Detect which cell encompasses the target text, then output its [x, y] center coordinate. 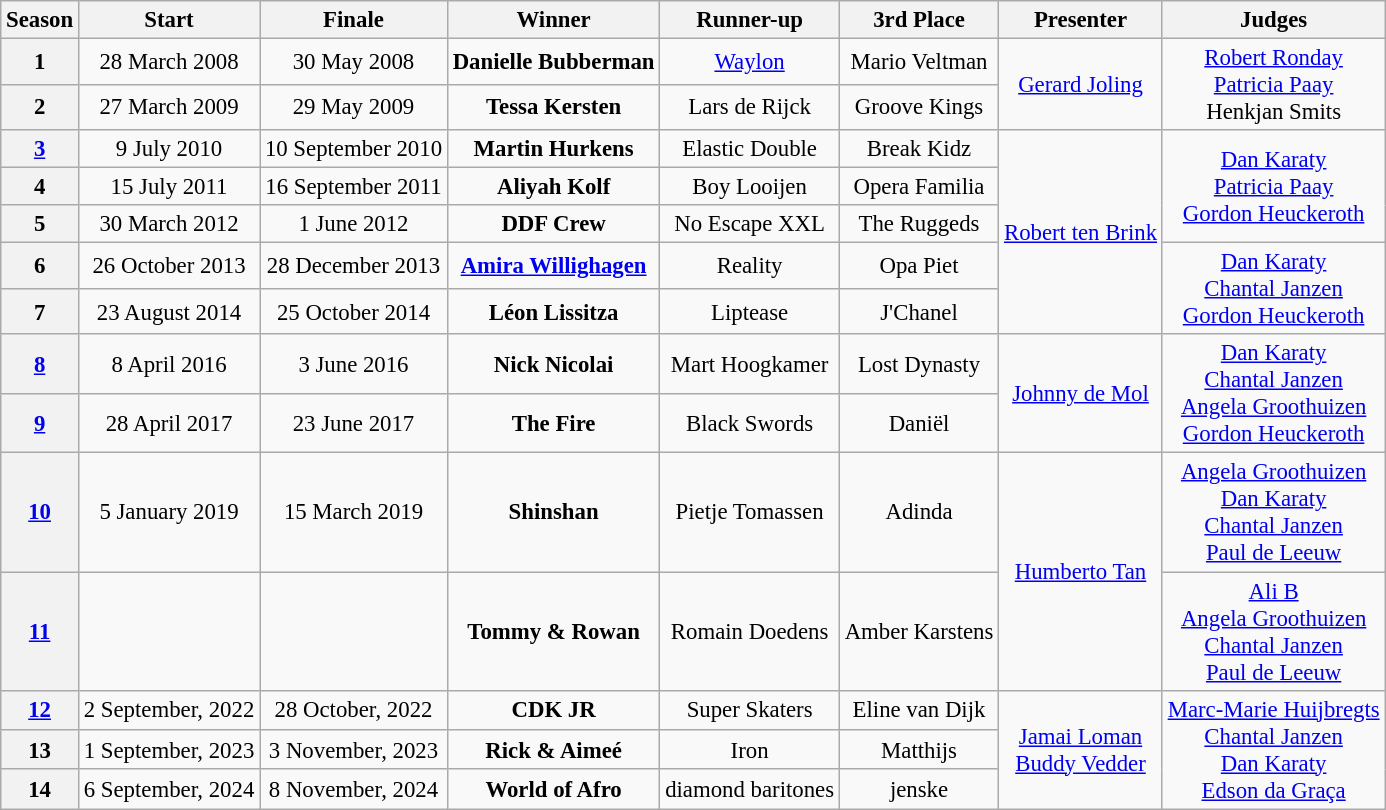
Boy Looijen [750, 187]
3rd Place [918, 20]
Super Skaters [750, 710]
World of Afro [553, 789]
Marc-Marie HuijbregtsChantal JanzenDan KaratyEdson da Graça [1274, 750]
Dan KaratyChantal JanzenGordon Heuckeroth [1274, 289]
30 May 2008 [354, 62]
Lars de Rijck [750, 107]
5 [40, 224]
15 March 2019 [354, 512]
Judges [1274, 20]
2 September, 2022 [168, 710]
5 January 2019 [168, 512]
Liptease [750, 312]
6 [40, 266]
6 September, 2024 [168, 789]
Robert ten Brink [1081, 232]
Léon Lissitza [553, 312]
Humberto Tan [1081, 572]
3 June 2016 [354, 364]
Winner [553, 20]
Presenter [1081, 20]
Iron [750, 750]
3 [40, 149]
7 [40, 312]
Finale [354, 20]
3 November, 2023 [354, 750]
Romain Doedens [750, 632]
Start [168, 20]
Waylon [750, 62]
Season [40, 20]
Martin Hurkens [553, 149]
Dan KaratyPatricia PaayGordon Heuckeroth [1274, 186]
26 October 2013 [168, 266]
28 March 2008 [168, 62]
13 [40, 750]
Pietje Tomassen [750, 512]
Jamai LomanBuddy Vedder [1081, 750]
1 September, 2023 [168, 750]
8 November, 2024 [354, 789]
8 [40, 364]
Robert RondayPatricia PaayHenkjan Smits [1274, 85]
14 [40, 789]
Mart Hoogkamer [750, 364]
diamond baritones [750, 789]
Break Kidz [918, 149]
Elastic Double [750, 149]
Matthijs [918, 750]
The Fire [553, 424]
30 March 2012 [168, 224]
9 [40, 424]
Dan KaratyChantal JanzenAngela Groothuizen Gordon Heuckeroth [1274, 394]
Groove Kings [918, 107]
The Ruggeds [918, 224]
Ali BAngela GroothuizenChantal JanzenPaul de Leeuw [1274, 632]
29 May 2009 [354, 107]
Mario Veltman [918, 62]
Danielle Bubberman [553, 62]
2 [40, 107]
Eline van Dijk [918, 710]
Aliyah Kolf [553, 187]
DDF Crew [553, 224]
Black Swords [750, 424]
Tessa Kersten [553, 107]
Gerard Joling [1081, 85]
11 [40, 632]
10 [40, 512]
Tommy & Rowan [553, 632]
25 October 2014 [354, 312]
23 June 2017 [354, 424]
28 December 2013 [354, 266]
Opa Piet [918, 266]
Adinda [918, 512]
jenske [918, 789]
23 August 2014 [168, 312]
15 July 2011 [168, 187]
16 September 2011 [354, 187]
Amber Karstens [918, 632]
Angela GroothuizenDan KaratyChantal JanzenPaul de Leeuw [1274, 512]
J'Chanel [918, 312]
27 March 2009 [168, 107]
28 April 2017 [168, 424]
12 [40, 710]
Johnny de Mol [1081, 394]
4 [40, 187]
10 September 2010 [354, 149]
Opera Familia [918, 187]
Rick & Aimeé [553, 750]
No Escape XXL [750, 224]
9 July 2010 [168, 149]
Daniël [918, 424]
Lost Dynasty [918, 364]
Nick Nicolai [553, 364]
1 [40, 62]
Runner-up [750, 20]
1 June 2012 [354, 224]
Reality [750, 266]
Amira Willighagen [553, 266]
8 April 2016 [168, 364]
Shinshan [553, 512]
28 October, 2022 [354, 710]
CDK JR [553, 710]
